Return the (X, Y) coordinate for the center point of the cell that contains the specified text.  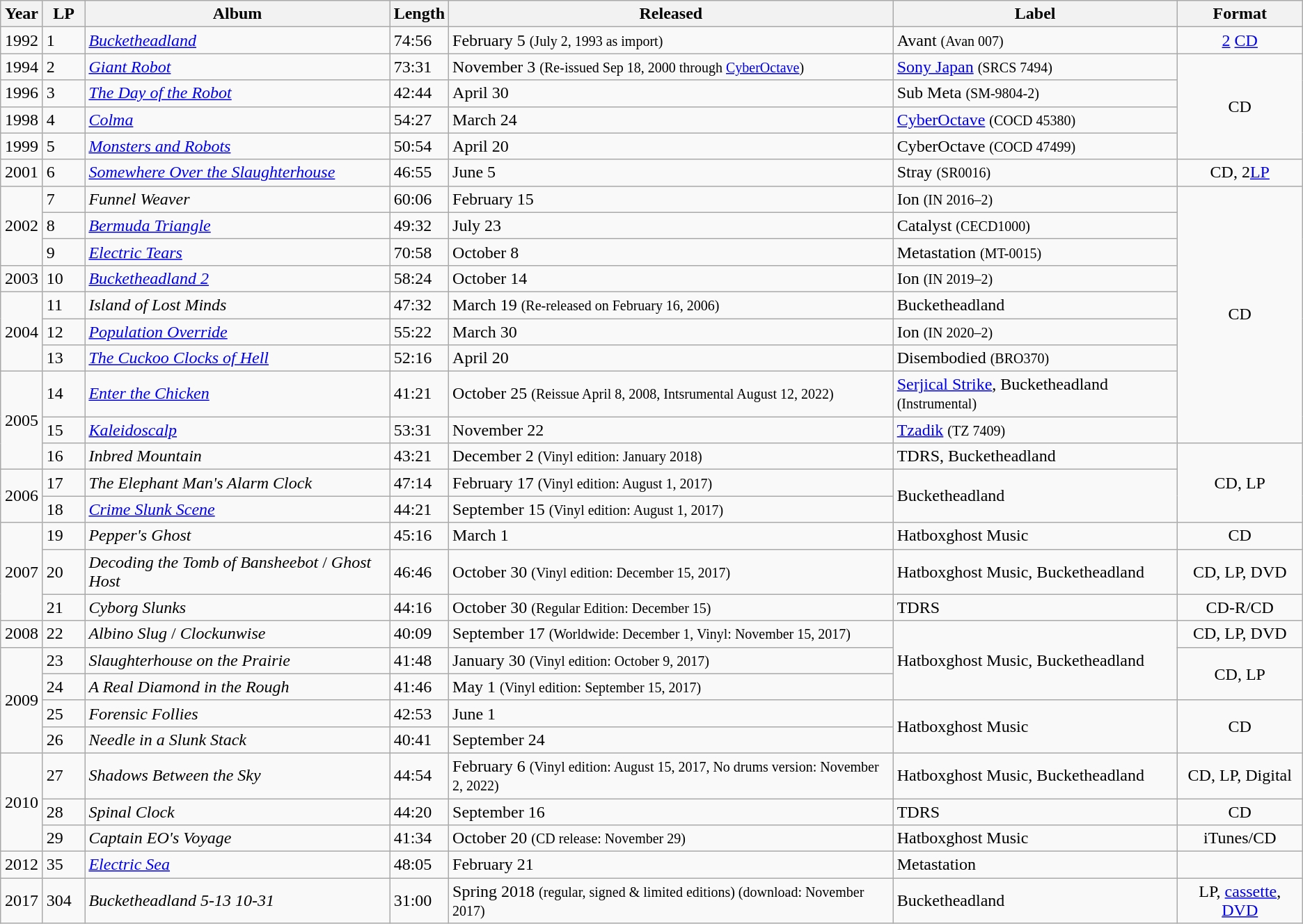
January 30 (Vinyl edition: October 9, 2017) (671, 660)
5 (64, 146)
1999 (22, 146)
CD, LP, Digital (1240, 775)
CyberOctave (COCD 47499) (1035, 146)
The Elephant Man's Alarm Clock (237, 483)
46:46 (419, 572)
52:16 (419, 358)
31:00 (419, 900)
29 (64, 838)
Spinal Clock (237, 812)
Captain EO's Voyage (237, 838)
25 (64, 713)
2008 (22, 634)
December 2 (Vinyl edition: January 2018) (671, 456)
Bucketheadland 5-13 10-31 (237, 900)
2 (64, 67)
2002 (22, 225)
44:20 (419, 812)
Decoding the Tomb of Bansheebot / Ghost Host (237, 572)
Spring 2018 (regular, signed & limited editions) (download: November 2017) (671, 900)
Kaleidoscalp (237, 430)
2 CD (1240, 40)
February 5 (July 2, 1993 as import) (671, 40)
50:54 (419, 146)
February 6 (Vinyl edition: August 15, 2017, No drums version: November 2, 2022) (671, 775)
Giant Robot (237, 67)
Length (419, 14)
2001 (22, 173)
41:46 (419, 687)
Pepper's Ghost (237, 536)
October 20 (CD release: November 29) (671, 838)
21 (64, 607)
41:48 (419, 660)
Enter the Chicken (237, 394)
Slaughterhouse on the Prairie (237, 660)
7 (64, 199)
1992 (22, 40)
1996 (22, 93)
54:27 (419, 120)
Serjical Strike, Bucketheadland (Instrumental) (1035, 394)
Forensic Follies (237, 713)
17 (64, 483)
Disembodied (BRO370) (1035, 358)
11 (64, 305)
16 (64, 456)
4 (64, 120)
Cyborg Slunks (237, 607)
44:54 (419, 775)
February 15 (671, 199)
44:16 (419, 607)
June 5 (671, 173)
iTunes/CD (1240, 838)
74:56 (419, 40)
October 25 (Reissue April 8, 2008, Intsrumental August 12, 2022) (671, 394)
6 (64, 173)
TDRS, Bucketheadland (1035, 456)
March 1 (671, 536)
60:06 (419, 199)
15 (64, 430)
Metastation (1035, 865)
49:32 (419, 225)
12 (64, 332)
73:31 (419, 67)
2004 (22, 331)
18 (64, 509)
43:21 (419, 456)
Sub Meta (SM-9804-2) (1035, 93)
CyberOctave (COCD 45380) (1035, 120)
February 21 (671, 865)
September 16 (671, 812)
Island of Lost Minds (237, 305)
October 8 (671, 252)
26 (64, 740)
40:09 (419, 634)
41:21 (419, 394)
March 24 (671, 120)
Monsters and Robots (237, 146)
A Real Diamond in the Rough (237, 687)
April 30 (671, 93)
Album (237, 14)
2017 (22, 900)
2012 (22, 865)
1 (64, 40)
Released (671, 14)
19 (64, 536)
2010 (22, 802)
Shadows Between the Sky (237, 775)
May 1 (Vinyl edition: September 15, 2017) (671, 687)
2009 (22, 700)
September 17 (Worldwide: December 1, Vinyl: November 15, 2017) (671, 634)
8 (64, 225)
55:22 (419, 332)
February 17 (Vinyl edition: August 1, 2017) (671, 483)
9 (64, 252)
Crime Slunk Scene (237, 509)
Avant (Avan 007) (1035, 40)
2005 (22, 420)
1998 (22, 120)
42:44 (419, 93)
13 (64, 358)
October 30 (Vinyl edition: December 15, 2017) (671, 572)
22 (64, 634)
28 (64, 812)
47:14 (419, 483)
March 30 (671, 332)
CD, 2LP (1240, 173)
47:32 (419, 305)
July 23 (671, 225)
Electric Sea (237, 865)
March 19 (Re-released on February 16, 2006) (671, 305)
Needle in a Slunk Stack (237, 740)
24 (64, 687)
70:58 (419, 252)
Electric Tears (237, 252)
Albino Slug / Clockunwise (237, 634)
23 (64, 660)
LP (64, 14)
2006 (22, 496)
Inbred Mountain (237, 456)
48:05 (419, 865)
LP, cassette, DVD (1240, 900)
Sony Japan (SRCS 7494) (1035, 67)
42:53 (419, 713)
41:34 (419, 838)
Bucketheadland 2 (237, 278)
November 3 (Re-issued Sep 18, 2000 through CyberOctave) (671, 67)
53:31 (419, 430)
27 (64, 775)
1994 (22, 67)
October 14 (671, 278)
44:21 (419, 509)
Colma (237, 120)
The Day of the Robot (237, 93)
46:55 (419, 173)
3 (64, 93)
10 (64, 278)
58:24 (419, 278)
Tzadik (TZ 7409) (1035, 430)
Population Override (237, 332)
40:41 (419, 740)
November 22 (671, 430)
2007 (22, 572)
Somewhere Over the Slaughterhouse (237, 173)
Stray (SR0016) (1035, 173)
The Cuckoo Clocks of Hell (237, 358)
Funnel Weaver (237, 199)
September 15 (Vinyl edition: August 1, 2017) (671, 509)
Year (22, 14)
CD-R/CD (1240, 607)
Format (1240, 14)
Label (1035, 14)
September 24 (671, 740)
14 (64, 394)
Ion (IN 2020–2) (1035, 332)
45:16 (419, 536)
Metastation (MT-0015) (1035, 252)
October 30 (Regular Edition: December 15) (671, 607)
Bermuda Triangle (237, 225)
2003 (22, 278)
Ion (IN 2019–2) (1035, 278)
304 (64, 900)
35 (64, 865)
June 1 (671, 713)
Catalyst (CECD1000) (1035, 225)
20 (64, 572)
Ion (IN 2016–2) (1035, 199)
